Return (X, Y) of the center of cell containing provided text 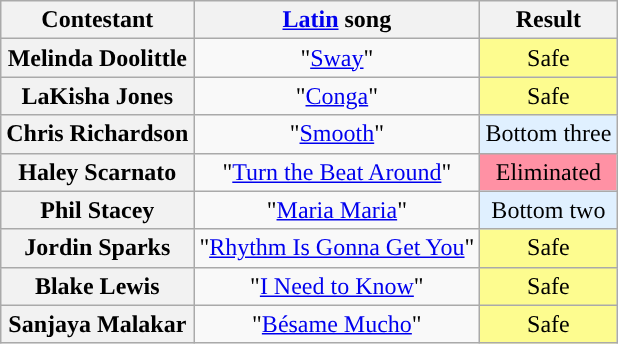
Chris Richardson (98, 134)
Result (548, 20)
Phil Stacey (98, 210)
Blake Lewis (98, 286)
"Bésame Mucho" (337, 324)
"Sway" (337, 58)
Jordin Sparks (98, 248)
"Turn the Beat Around" (337, 172)
Latin song (337, 20)
"Conga" (337, 96)
Eliminated (548, 172)
Bottom two (548, 210)
Sanjaya Malakar (98, 324)
"Maria Maria" (337, 210)
Melinda Doolittle (98, 58)
Bottom three (548, 134)
Contestant (98, 20)
"Smooth" (337, 134)
"I Need to Know" (337, 286)
Haley Scarnato (98, 172)
"Rhythm Is Gonna Get You" (337, 248)
LaKisha Jones (98, 96)
